Extract the (x, y) coordinate from the center of the cell holding the provided text.  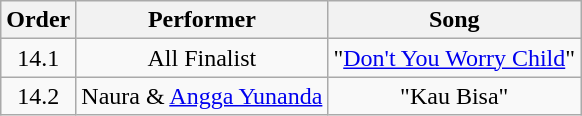
Naura & Angga Yunanda (202, 96)
14.2 (38, 96)
"Don't You Worry Child" (454, 58)
"Kau Bisa" (454, 96)
Performer (202, 20)
14.1 (38, 58)
Song (454, 20)
Order (38, 20)
All Finalist (202, 58)
